Scan for the cell matching the given text and deliver its [X, Y] coordinate at center. 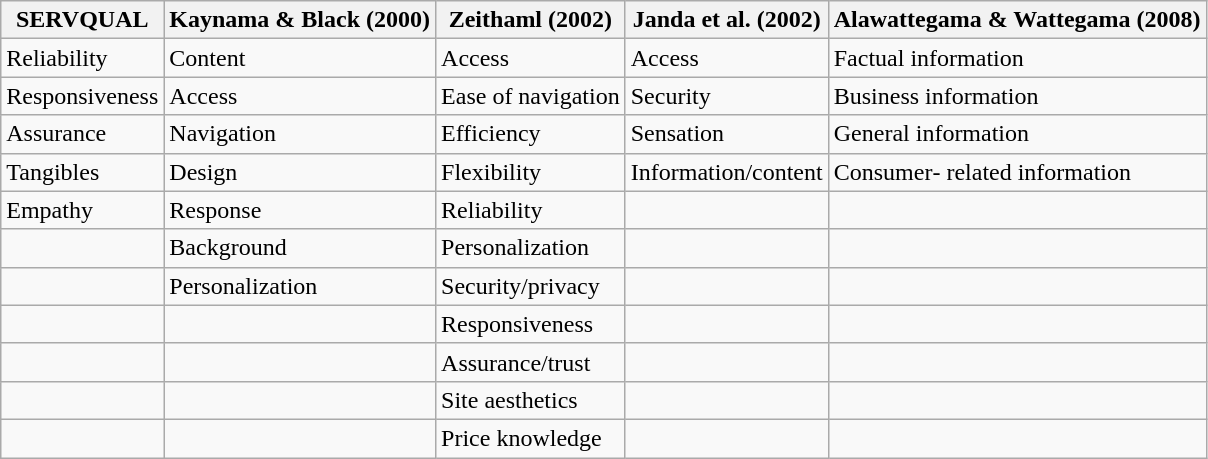
Sensation [726, 134]
Security/privacy [531, 286]
Security [726, 96]
Alawattegama & Wattegama (2008) [1017, 20]
Ease of navigation [531, 96]
Navigation [300, 134]
General information [1017, 134]
Design [300, 172]
Empathy [82, 210]
Assurance/trust [531, 362]
SERVQUAL [82, 20]
Kaynama & Black (2000) [300, 20]
Janda et al. (2002) [726, 20]
Response [300, 210]
Price knowledge [531, 438]
Background [300, 248]
Site aesthetics [531, 400]
Zeithaml (2002) [531, 20]
Information/content [726, 172]
Content [300, 58]
Efficiency [531, 134]
Assurance [82, 134]
Consumer‐ related information [1017, 172]
Factual information [1017, 58]
Business information [1017, 96]
Flexibility [531, 172]
Tangibles [82, 172]
